For the text-containing cell, return its midpoint in (X, Y) coordinate format. 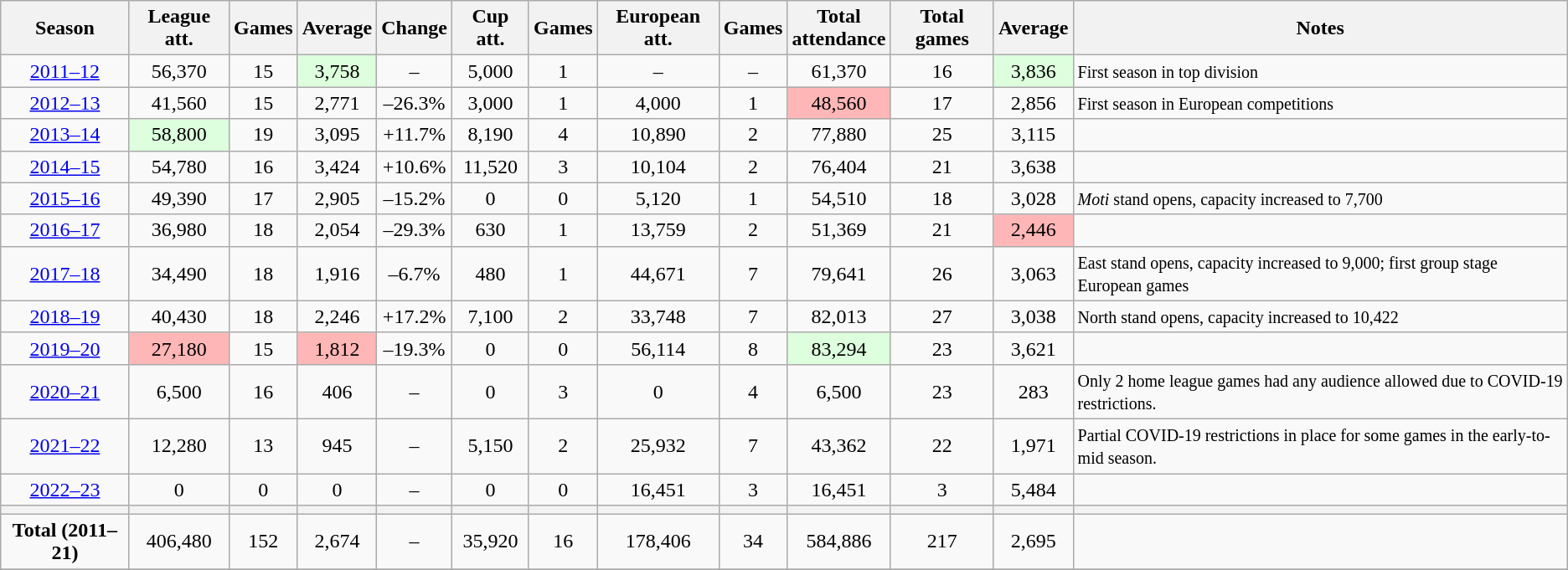
8 (753, 348)
34 (753, 542)
Totalattendance (839, 28)
54,780 (179, 167)
178,406 (658, 542)
283 (1034, 392)
5,000 (490, 71)
76,404 (839, 167)
44,671 (658, 273)
Season (65, 28)
North stand opens, capacity increased to 10,422 (1320, 316)
584,886 (839, 542)
61,370 (839, 71)
25,932 (658, 445)
First season in top division (1320, 71)
2,054 (337, 230)
43,362 (839, 445)
10,890 (658, 135)
5,150 (490, 445)
–19.3% (415, 348)
2,446 (1034, 230)
Total games (941, 28)
217 (941, 542)
2018–19 (65, 316)
406,480 (179, 542)
European att. (658, 28)
27 (941, 316)
3,063 (1034, 273)
2012–13 (65, 103)
1,812 (337, 348)
2014–15 (65, 167)
48,560 (839, 103)
East stand opens, capacity increased to 9,000; first group stage European games (1320, 273)
2022–23 (65, 490)
2,771 (337, 103)
5,484 (1034, 490)
83,294 (839, 348)
49,390 (179, 198)
3,115 (1034, 135)
3,000 (490, 103)
630 (490, 230)
58,800 (179, 135)
3,621 (1034, 348)
12,280 (179, 445)
2,695 (1034, 542)
3,095 (337, 135)
35,920 (490, 542)
152 (263, 542)
–26.3% (415, 103)
13,759 (658, 230)
2019–20 (65, 348)
–15.2% (415, 198)
26 (941, 273)
Partial COVID-19 restrictions in place for some games in the early-to-mid season. (1320, 445)
Only 2 home league games had any audience allowed due to COVID-19 restrictions. (1320, 392)
51,369 (839, 230)
+10.6% (415, 167)
406 (337, 392)
1,971 (1034, 445)
League att. (179, 28)
56,114 (658, 348)
Moti stand opens, capacity increased to 7,700 (1320, 198)
82,013 (839, 316)
40,430 (179, 316)
2011–12 (65, 71)
41,560 (179, 103)
–29.3% (415, 230)
19 (263, 135)
8,190 (490, 135)
2,856 (1034, 103)
5,120 (658, 198)
22 (941, 445)
2013–14 (65, 135)
4,000 (658, 103)
Cup att. (490, 28)
3,038 (1034, 316)
2021–22 (65, 445)
54,510 (839, 198)
Total (2011–21) (65, 542)
13 (263, 445)
27,180 (179, 348)
+11.7% (415, 135)
77,880 (839, 135)
36,980 (179, 230)
Notes (1320, 28)
2017–18 (65, 273)
33,748 (658, 316)
2,674 (337, 542)
480 (490, 273)
First season in European competitions (1320, 103)
3,836 (1034, 71)
2020–21 (65, 392)
34,490 (179, 273)
–6.7% (415, 273)
2,905 (337, 198)
2,246 (337, 316)
10,104 (658, 167)
+17.2% (415, 316)
25 (941, 135)
79,641 (839, 273)
2016–17 (65, 230)
1,916 (337, 273)
945 (337, 445)
56,370 (179, 71)
11,520 (490, 167)
3,028 (1034, 198)
3,638 (1034, 167)
2015–16 (65, 198)
3,424 (337, 167)
Change (415, 28)
3,758 (337, 71)
7,100 (490, 316)
